Search for the cell housing the specified text and yield its (x, y) center coordinate. 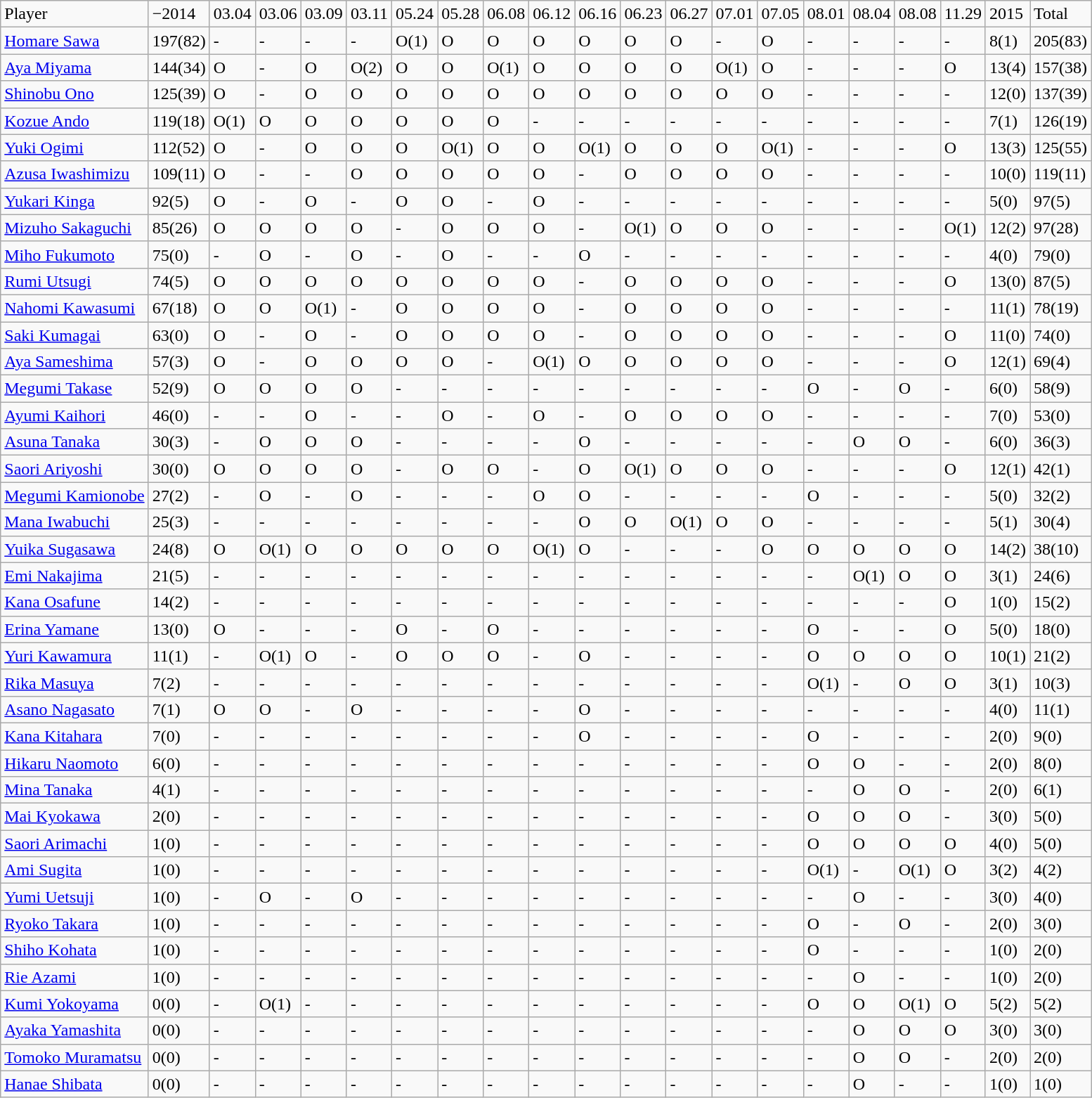
Aya Miyama (74, 67)
125(55) (1061, 148)
46(0) (178, 415)
O(2) (369, 67)
Shiho Kohata (74, 950)
126(19) (1061, 121)
67(18) (178, 308)
Mina Tanaka (74, 790)
Miho Fukumoto (74, 254)
Yukari Kinga (74, 201)
18(0) (1061, 629)
08.08 (918, 14)
4(1) (178, 790)
05.28 (461, 14)
69(4) (1061, 362)
15(2) (1061, 602)
74(0) (1061, 335)
03.06 (278, 14)
Kumi Yokoyama (74, 1004)
119(11) (1061, 174)
Ryoko Takara (74, 924)
Asuna Tanaka (74, 442)
2015 (1008, 14)
24(8) (178, 549)
10(3) (1061, 683)
119(18) (178, 121)
Mai Kyokawa (74, 817)
75(0) (178, 254)
4(2) (1061, 870)
Yuri Kawamura (74, 656)
Azusa Iwashimizu (74, 174)
21(5) (178, 576)
06.23 (644, 14)
Kozue Ando (74, 121)
21(2) (1061, 656)
30(4) (1061, 522)
05.24 (415, 14)
53(0) (1061, 415)
Rika Masuya (74, 683)
Yuki Ogimi (74, 148)
06.12 (552, 14)
36(3) (1061, 442)
11(0) (1008, 335)
07.05 (780, 14)
Asano Nagasato (74, 709)
Emi Nakajima (74, 576)
Saori Ariyoshi (74, 469)
Yumi Uetsuji (74, 897)
13(4) (1008, 67)
Mana Iwabuchi (74, 522)
Aya Sameshima (74, 362)
Megumi Kamionobe (74, 496)
109(11) (178, 174)
87(5) (1061, 281)
32(2) (1061, 496)
Saori Arimachi (74, 844)
Ayumi Kaihori (74, 415)
Mizuho Sakaguchi (74, 228)
30(3) (178, 442)
42(1) (1061, 469)
52(9) (178, 389)
Megumi Takase (74, 389)
Yuika Sugasawa (74, 549)
Shinobu Ono (74, 94)
197(82) (178, 41)
8(0) (1061, 763)
58(9) (1061, 389)
3(2) (1008, 870)
97(5) (1061, 201)
157(38) (1061, 67)
97(28) (1061, 228)
06.08 (506, 14)
25(3) (178, 522)
74(5) (178, 281)
11.29 (963, 14)
63(0) (178, 335)
Tomoko Muramatsu (74, 1057)
Hanae Shibata (74, 1084)
112(52) (178, 148)
03.09 (323, 14)
9(0) (1061, 736)
137(39) (1061, 94)
Erina Yamane (74, 629)
27(2) (178, 496)
03.04 (232, 14)
06.16 (597, 14)
Ami Sugita (74, 870)
205(83) (1061, 41)
Kana Kitahara (74, 736)
03.11 (369, 14)
38(10) (1061, 549)
Homare Sawa (74, 41)
Kana Osafune (74, 602)
06.27 (689, 14)
Saki Kumagai (74, 335)
24(6) (1061, 576)
7(2) (178, 683)
10(1) (1008, 656)
Ayaka Yamashita (74, 1031)
79(0) (1061, 254)
57(3) (178, 362)
08.01 (826, 14)
6(1) (1061, 790)
13(3) (1008, 148)
Player (74, 14)
07.01 (735, 14)
Hikaru Naomoto (74, 763)
10(0) (1008, 174)
85(26) (178, 228)
Rumi Utsugi (74, 281)
08.04 (871, 14)
8(1) (1008, 41)
12(2) (1008, 228)
78(19) (1061, 308)
144(34) (178, 67)
Nahomi Kawasumi (74, 308)
12(0) (1008, 94)
92(5) (178, 201)
Rie Azami (74, 977)
5(1) (1008, 522)
30(0) (178, 469)
Total (1061, 14)
−2014 (178, 14)
125(39) (178, 94)
